Pinpoint the cell where the given text exists, returning its [X, Y] midpoint coordinate. 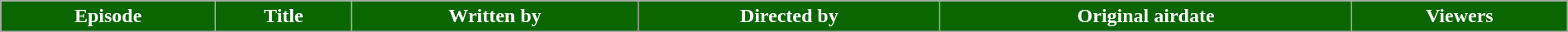
Viewers [1459, 16]
Episode [108, 16]
Original airdate [1146, 16]
Title [284, 16]
Directed by [789, 16]
Written by [495, 16]
